Extract the (X, Y) coordinate from the center of the cell holding the provided text.  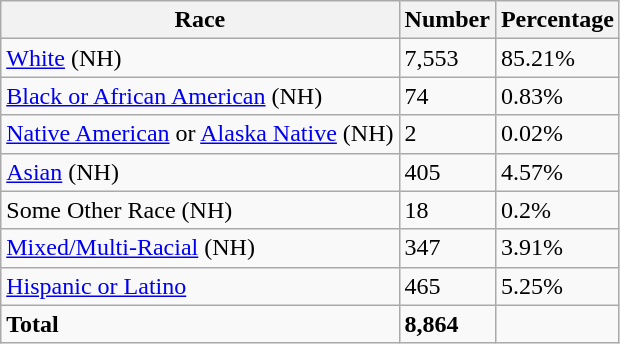
7,553 (447, 58)
Black or African American (NH) (200, 96)
Percentage (557, 20)
85.21% (557, 58)
Number (447, 20)
Hispanic or Latino (200, 286)
8,864 (447, 324)
405 (447, 172)
3.91% (557, 248)
Race (200, 20)
Native American or Alaska Native (NH) (200, 134)
5.25% (557, 286)
465 (447, 286)
Some Other Race (NH) (200, 210)
18 (447, 210)
Asian (NH) (200, 172)
Total (200, 324)
0.2% (557, 210)
0.02% (557, 134)
2 (447, 134)
4.57% (557, 172)
74 (447, 96)
Mixed/Multi-Racial (NH) (200, 248)
0.83% (557, 96)
White (NH) (200, 58)
347 (447, 248)
